Return the (X, Y) coordinate for the center point of the cell that contains the specified text.  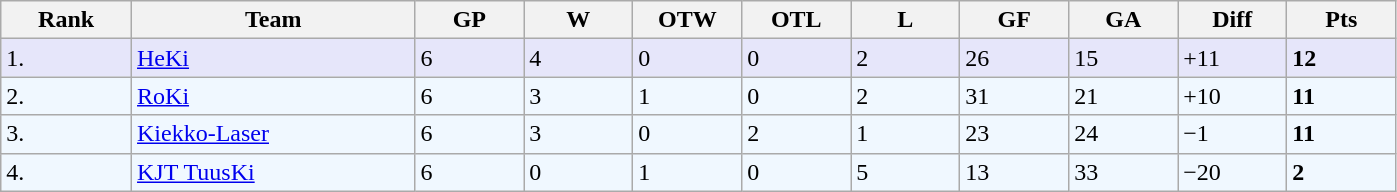
15 (1124, 58)
GF (1014, 20)
+10 (1232, 96)
RoKi (274, 96)
Rank (66, 20)
5 (906, 172)
21 (1124, 96)
1. (66, 58)
L (906, 20)
4 (578, 58)
2. (66, 96)
GA (1124, 20)
−20 (1232, 172)
31 (1014, 96)
4. (66, 172)
KJT TuusKi (274, 172)
Team (274, 20)
Pts (1342, 20)
Kiekko-Laser (274, 134)
12 (1342, 58)
HeKi (274, 58)
26 (1014, 58)
24 (1124, 134)
+11 (1232, 58)
23 (1014, 134)
W (578, 20)
GP (470, 20)
3. (66, 134)
33 (1124, 172)
Diff (1232, 20)
−1 (1232, 134)
OTL (796, 20)
13 (1014, 172)
OTW (688, 20)
